Identify which cell holds the provided text, then report its [X, Y] central coordinate. 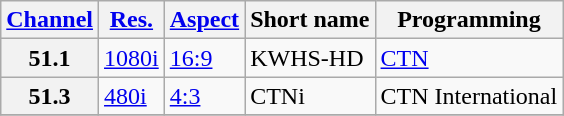
51.3 [50, 96]
CTN International [469, 96]
CTNi [310, 96]
4:3 [204, 96]
CTN [469, 58]
1080i [132, 58]
480i [132, 96]
Channel [50, 20]
16:9 [204, 58]
Programming [469, 20]
51.1 [50, 58]
Short name [310, 20]
KWHS-HD [310, 58]
Aspect [204, 20]
Res. [132, 20]
